Find where the given text appears and provide that cell's center as [X, Y] coordinate. 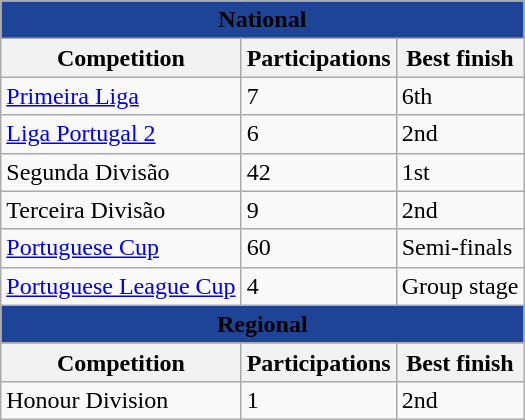
7 [318, 96]
4 [318, 286]
1st [460, 172]
60 [318, 248]
Group stage [460, 286]
1 [318, 400]
Portuguese League Cup [121, 286]
Terceira Divisão [121, 210]
National [262, 20]
Segunda Divisão [121, 172]
9 [318, 210]
Liga Portugal 2 [121, 134]
6th [460, 96]
Semi-finals [460, 248]
Primeira Liga [121, 96]
42 [318, 172]
Regional [262, 324]
Honour Division [121, 400]
6 [318, 134]
Portuguese Cup [121, 248]
